Return (x, y) of the center of cell containing provided text 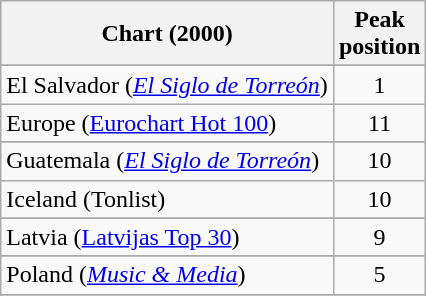
Europe (Eurochart Hot 100) (168, 123)
Latvia (Latvijas Top 30) (168, 237)
1 (379, 85)
Peakposition (379, 34)
El Salvador (El Siglo de Torreón) (168, 85)
Guatemala (El Siglo de Torreón) (168, 161)
11 (379, 123)
Chart (2000) (168, 34)
5 (379, 275)
9 (379, 237)
Iceland (Tonlist) (168, 199)
Poland (Music & Media) (168, 275)
